Capture the cell that displays the provided text and extract its [x, y] central coordinate. 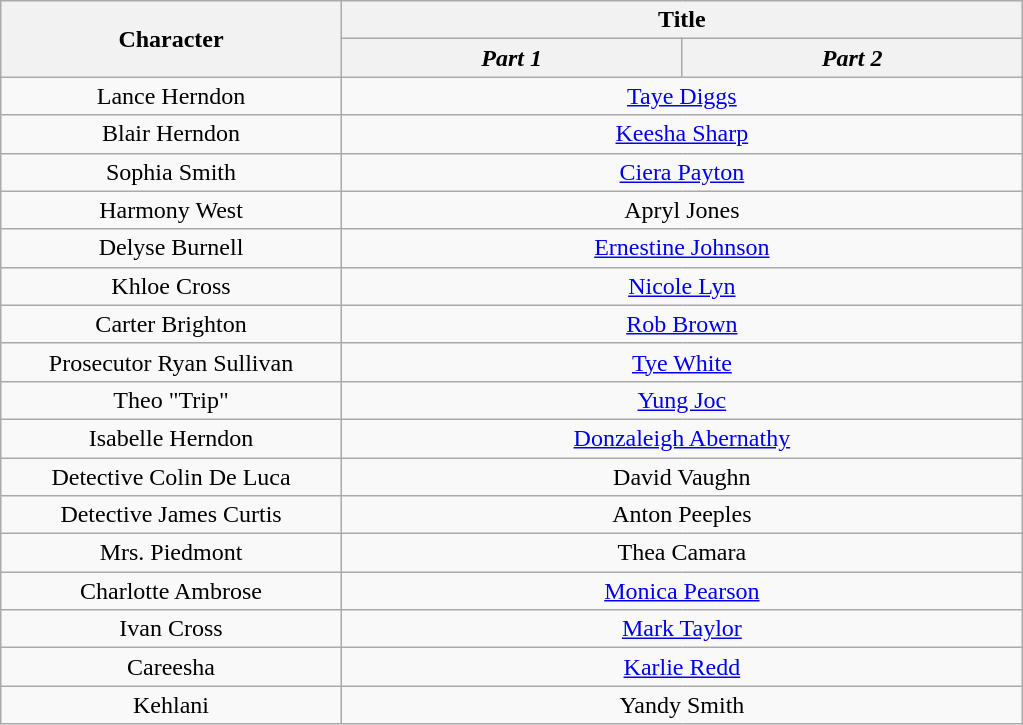
Kehlani [172, 705]
Part 2 [852, 58]
Ivan Cross [172, 629]
Yandy Smith [682, 705]
Delyse Burnell [172, 248]
Apryl Jones [682, 210]
Monica Pearson [682, 591]
Isabelle Herndon [172, 438]
Anton Peeples [682, 515]
Charlotte Ambrose [172, 591]
Detective Colin De Luca [172, 477]
Khloe Cross [172, 286]
Thea Camara [682, 553]
Karlie Redd [682, 667]
Title [682, 20]
Nicole Lyn [682, 286]
Tye White [682, 362]
Taye Diggs [682, 96]
David Vaughn [682, 477]
Theo "Trip" [172, 400]
Mark Taylor [682, 629]
Keesha Sharp [682, 134]
Character [172, 39]
Yung Joc [682, 400]
Careesha [172, 667]
Sophia Smith [172, 172]
Donzaleigh Abernathy [682, 438]
Lance Herndon [172, 96]
Mrs. Piedmont [172, 553]
Detective James Curtis [172, 515]
Blair Herndon [172, 134]
Prosecutor Ryan Sullivan [172, 362]
Harmony West [172, 210]
Ciera Payton [682, 172]
Carter Brighton [172, 324]
Ernestine Johnson [682, 248]
Part 1 [512, 58]
Rob Brown [682, 324]
